Identify which cell holds the provided text, then report its [X, Y] central coordinate. 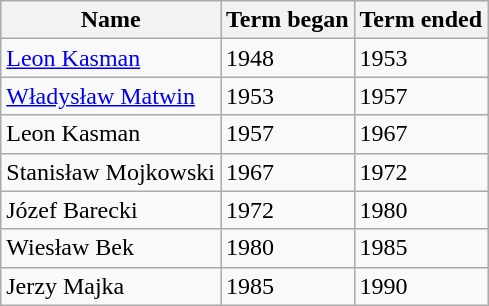
1990 [421, 286]
Stanisław Mojkowski [111, 172]
Wiesław Bek [111, 248]
Name [111, 20]
Term ended [421, 20]
Józef Barecki [111, 210]
Władysław Matwin [111, 96]
1948 [287, 58]
Jerzy Majka [111, 286]
Term began [287, 20]
